Output the [x, y] coordinate of the center of the cell containing the given text.  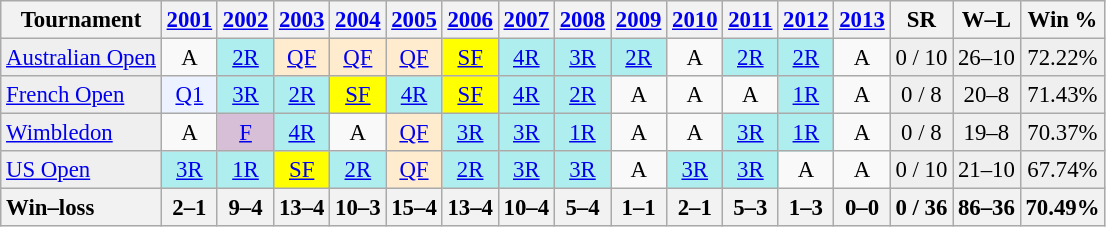
2006 [470, 20]
Wimbledon [82, 133]
F [245, 133]
5–3 [750, 208]
W–L [987, 20]
10–4 [526, 208]
1–1 [639, 208]
Australian Open [82, 58]
0–0 [862, 208]
2010 [695, 20]
2002 [245, 20]
US Open [82, 170]
2011 [750, 20]
2013 [862, 20]
19–8 [987, 133]
70.49% [1062, 208]
1–3 [806, 208]
5–4 [582, 208]
2003 [302, 20]
26–10 [987, 58]
2008 [582, 20]
71.43% [1062, 95]
French Open [82, 95]
2012 [806, 20]
21–10 [987, 170]
2001 [189, 20]
67.74% [1062, 170]
72.22% [1062, 58]
Tournament [82, 20]
10–3 [358, 208]
Q1 [189, 95]
70.37% [1062, 133]
0 / 36 [922, 208]
9–4 [245, 208]
Win–loss [82, 208]
SR [922, 20]
15–4 [414, 208]
2009 [639, 20]
86–36 [987, 208]
2005 [414, 20]
2004 [358, 20]
20–8 [987, 95]
Win % [1062, 20]
2007 [526, 20]
